Search for the cell housing the specified text and yield its (X, Y) center coordinate. 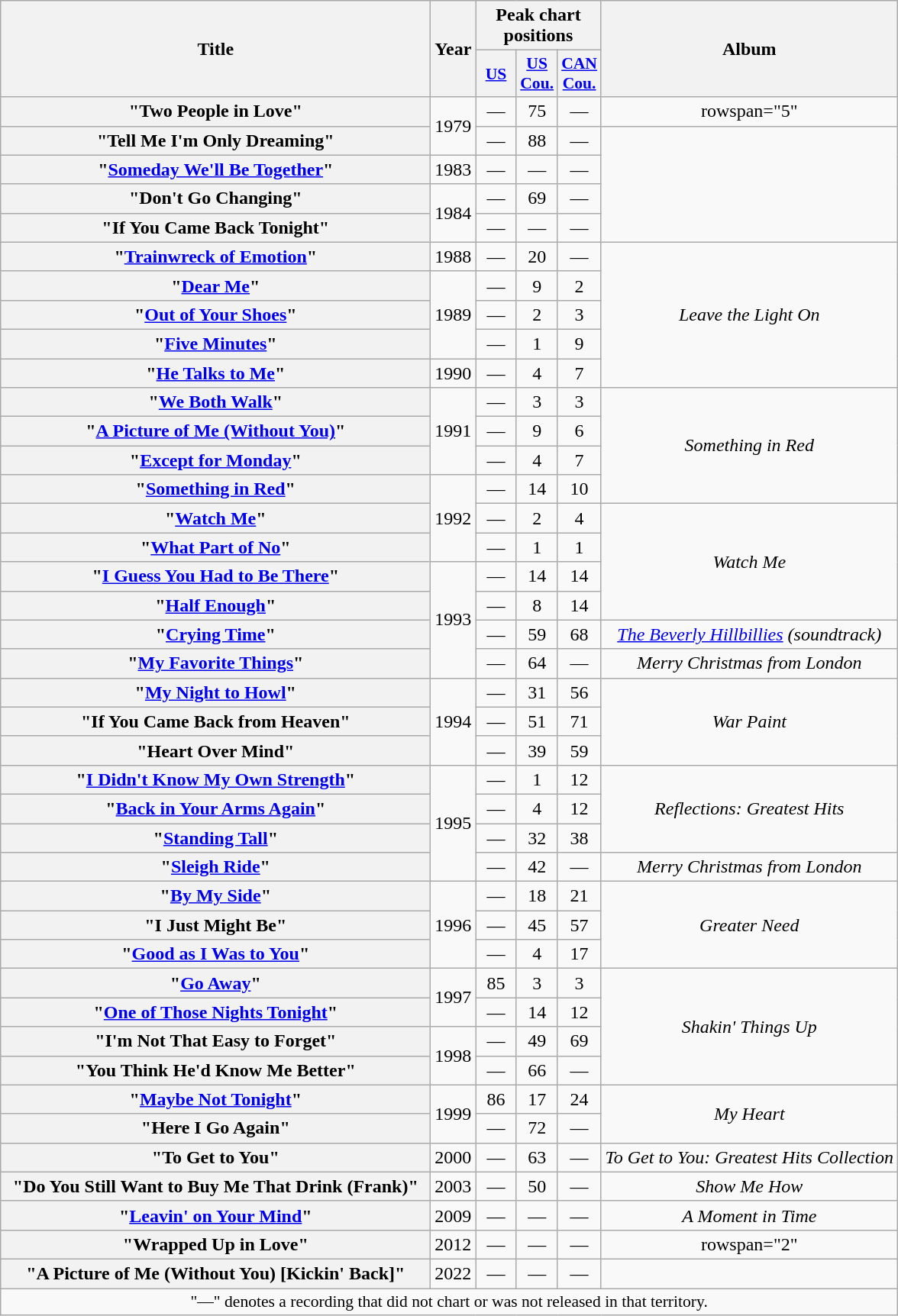
CANCou. (579, 73)
38 (579, 837)
75 (537, 111)
1999 (454, 1114)
2022 (454, 1273)
"Something in Red" (215, 489)
Reflections: Greatest Hits (749, 808)
2009 (454, 1215)
32 (537, 837)
8 (537, 605)
1988 (454, 256)
1996 (454, 925)
"Two People in Love" (215, 111)
Title (215, 49)
"I Didn't Know My Own Strength" (215, 779)
42 (537, 867)
"My Favorite Things" (215, 663)
"Standing Tall" (215, 837)
USCou. (537, 73)
To Get to You: Greatest Hits Collection (749, 1157)
Peak chartpositions (538, 26)
My Heart (749, 1114)
18 (537, 896)
"One of Those Nights Tonight" (215, 1012)
45 (537, 925)
"Back in Your Arms Again" (215, 808)
1984 (454, 213)
"Half Enough" (215, 605)
"What Part of No" (215, 547)
20 (537, 256)
"Go Away" (215, 983)
"You Think He'd Know Me Better" (215, 1070)
Greater Need (749, 925)
"A Picture of Me (Without You)" (215, 431)
1998 (454, 1056)
"Crying Time" (215, 634)
10 (579, 489)
1991 (454, 431)
"Five Minutes" (215, 344)
1983 (454, 169)
1979 (454, 126)
49 (537, 1041)
Leave the Light On (749, 314)
"Leavin' on Your Mind" (215, 1215)
64 (537, 663)
2003 (454, 1186)
Something in Red (749, 446)
"Heart Over Mind" (215, 750)
1995 (454, 823)
1993 (454, 620)
"By My Side" (215, 896)
The Beverly Hillbillies (soundtrack) (749, 634)
"He Talks to Me" (215, 373)
Year (454, 49)
War Paint (749, 721)
"To Get to You" (215, 1157)
"Out of Your Shoes" (215, 314)
1994 (454, 721)
"Trainwreck of Emotion" (215, 256)
"Do You Still Want to Buy Me That Drink (Frank)" (215, 1186)
63 (537, 1157)
rowspan="2" (749, 1244)
31 (537, 692)
6 (579, 431)
71 (579, 721)
"My Night to Howl" (215, 692)
1990 (454, 373)
"A Picture of Me (Without You) [Kickin' Back]" (215, 1273)
"We Both Walk" (215, 402)
"Maybe Not Tonight" (215, 1099)
"Don't Go Changing" (215, 198)
"Except for Monday" (215, 460)
39 (537, 750)
21 (579, 896)
51 (537, 721)
"I Guess You Had to Be There" (215, 576)
"Tell Me I'm Only Dreaming" (215, 140)
68 (579, 634)
66 (537, 1070)
2012 (454, 1244)
1992 (454, 518)
"If You Came Back Tonight" (215, 227)
24 (579, 1099)
"—" denotes a recording that did not chart or was not released in that territory. (449, 1302)
"Wrapped Up in Love" (215, 1244)
88 (537, 140)
"Sleigh Ride" (215, 867)
"Here I Go Again" (215, 1128)
"Someday We'll Be Together" (215, 169)
86 (496, 1099)
A Moment in Time (749, 1215)
72 (537, 1128)
1997 (454, 998)
1989 (454, 314)
85 (496, 983)
"I'm Not That Easy to Forget" (215, 1041)
Show Me How (749, 1186)
2000 (454, 1157)
57 (579, 925)
US (496, 73)
"Dear Me" (215, 285)
50 (537, 1186)
Album (749, 49)
"Watch Me" (215, 518)
"I Just Might Be" (215, 925)
56 (579, 692)
"Good as I Was to You" (215, 954)
Shakin' Things Up (749, 1027)
rowspan="5" (749, 111)
"If You Came Back from Heaven" (215, 721)
Watch Me (749, 562)
